Search for the cell housing the specified text and yield its [X, Y] center coordinate. 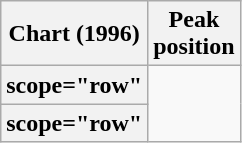
Chart (1996) [74, 34]
Peakposition [194, 34]
